From the cell containing the given text, extract its center point as (X, Y) coordinate. 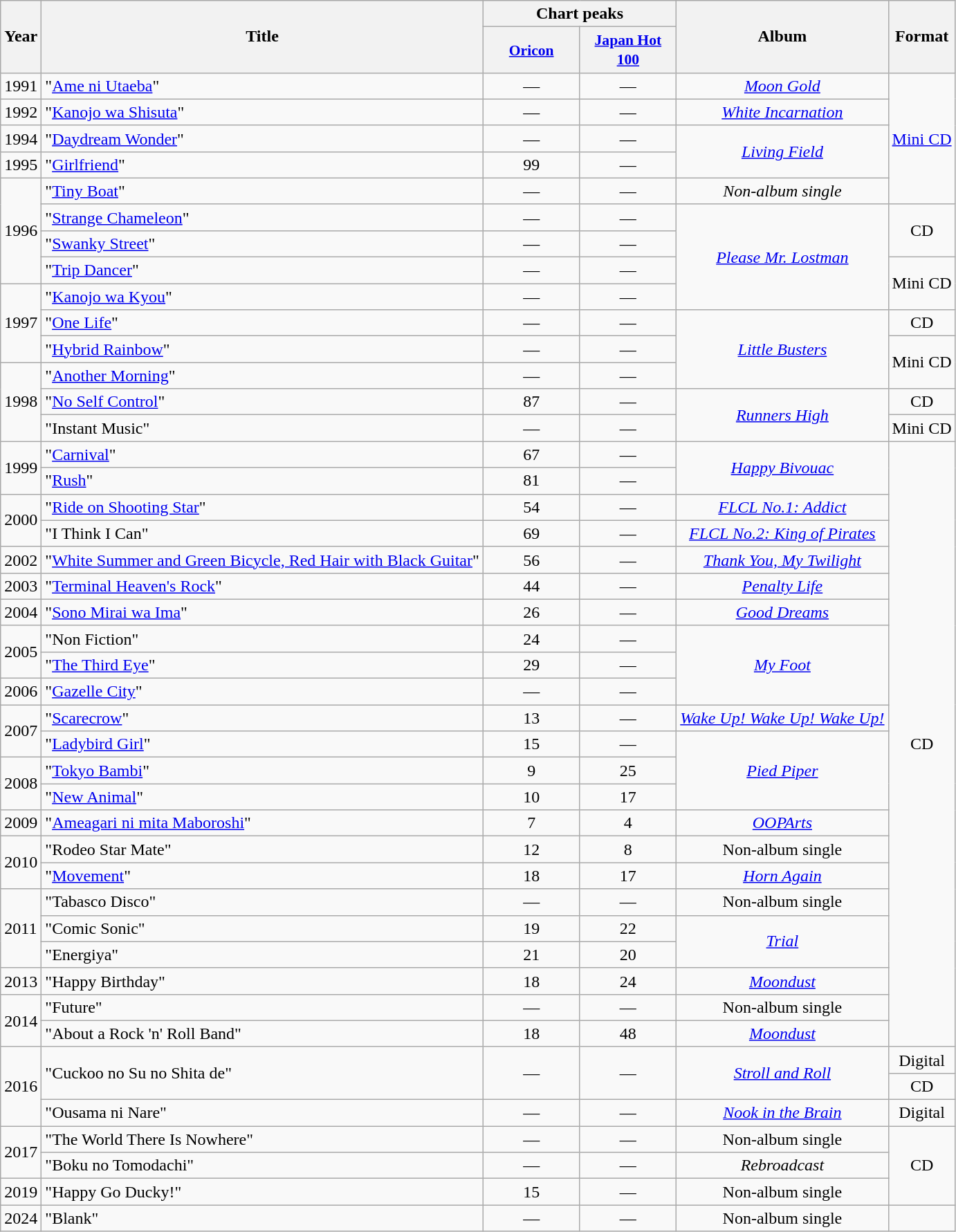
21 (531, 955)
1991 (21, 86)
"Daydream Wonder" (262, 138)
Japan Hot 100 (628, 50)
Year (21, 37)
"Kanojo wa Shisuta" (262, 112)
2014 (21, 1020)
Oricon (531, 50)
"Ame ni Utaeba" (262, 86)
Moon Gold (782, 86)
2011 (21, 928)
"Ousama ni Nare" (262, 1113)
1992 (21, 112)
2005 (21, 652)
Penalty Life (782, 586)
2009 (21, 823)
2002 (21, 560)
29 (531, 665)
20 (628, 955)
Please Mr. Lostman (782, 257)
OOPArts (782, 823)
"Non Fiction" (262, 638)
Pied Piper (782, 771)
69 (531, 533)
"Cuckoo no Su no Shita de" (262, 1073)
"Tabasco Disco" (262, 902)
1996 (21, 230)
FLCL No.1: Addict (782, 507)
"The World There Is Nowhere" (262, 1139)
99 (531, 165)
"Tokyo Bambi" (262, 771)
Chart peaks (580, 14)
"Swanky Street" (262, 243)
1994 (21, 138)
"No Self Control" (262, 402)
Thank You, My Twilight (782, 560)
8 (628, 849)
Format (921, 37)
"Rush" (262, 481)
Stroll and Roll (782, 1073)
"Ladybird Girl" (262, 744)
54 (531, 507)
10 (531, 797)
22 (628, 928)
Nook in the Brain (782, 1113)
"Gazelle City" (262, 692)
"Sono Mirai wa Ima" (262, 612)
2008 (21, 784)
2006 (21, 692)
White Incarnation (782, 112)
2003 (21, 586)
"About a Rock 'n' Roll Band" (262, 1033)
"Rodeo Star Mate" (262, 849)
2017 (21, 1152)
FLCL No.2: King of Pirates (782, 533)
"I Think I Can" (262, 533)
Good Dreams (782, 612)
2010 (21, 863)
87 (531, 402)
26 (531, 612)
Rebroadcast (782, 1166)
"Happy Go Ducky!" (262, 1192)
7 (531, 823)
Wake Up! Wake Up! Wake Up! (782, 718)
2013 (21, 981)
"Terminal Heaven's Rock" (262, 586)
1999 (21, 468)
1997 (21, 323)
"Ride on Shooting Star" (262, 507)
"Blank" (262, 1218)
"Comic Sonic" (262, 928)
4 (628, 823)
"Trip Dancer" (262, 270)
2007 (21, 731)
"Another Morning" (262, 376)
Horn Again (782, 876)
"Scarecrow" (262, 718)
"Boku no Tomodachi" (262, 1166)
2000 (21, 520)
Trial (782, 941)
81 (531, 481)
"Ameagari ni mita Maboroshi" (262, 823)
2004 (21, 612)
Runners High (782, 415)
67 (531, 454)
"Hybrid Rainbow" (262, 349)
12 (531, 849)
"New Animal" (262, 797)
"Future" (262, 1007)
"Girlfriend" (262, 165)
"Strange Chameleon" (262, 217)
"White Summer and Green Bicycle, Red Hair with Black Guitar" (262, 560)
25 (628, 771)
1995 (21, 165)
My Foot (782, 665)
"Energiya" (262, 955)
"Happy Birthday" (262, 981)
Little Busters (782, 349)
"Carnival" (262, 454)
"Instant Music" (262, 428)
1998 (21, 402)
19 (531, 928)
2016 (21, 1086)
"Tiny Boat" (262, 191)
Title (262, 37)
"Kanojo wa Kyou" (262, 297)
56 (531, 560)
44 (531, 586)
Happy Bivouac (782, 468)
2019 (21, 1192)
13 (531, 718)
48 (628, 1033)
2024 (21, 1218)
Album (782, 37)
9 (531, 771)
Living Field (782, 151)
"One Life" (262, 323)
"Movement" (262, 876)
"The Third Eye" (262, 665)
